Return the (X, Y) coordinate for the center point of the cell that contains the specified text.  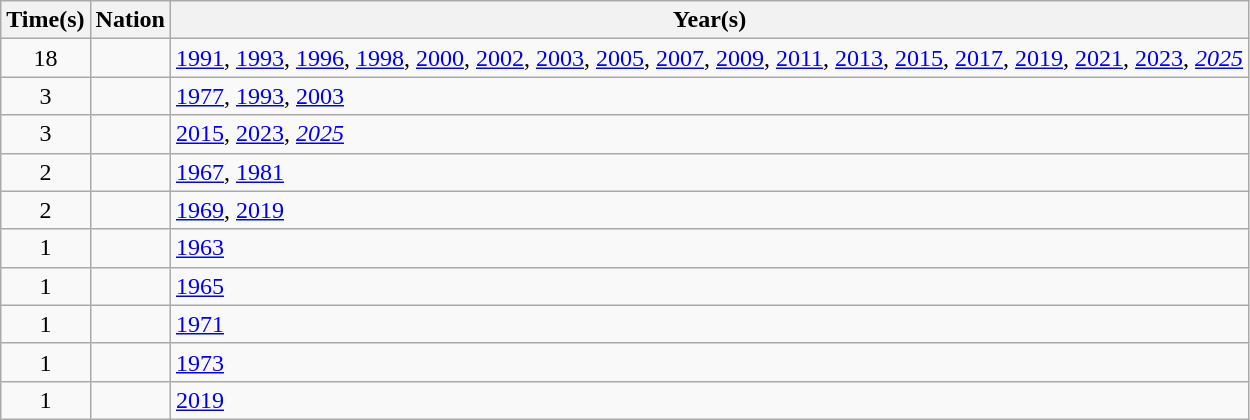
2015, 2023, 2025 (709, 134)
1967, 1981 (709, 172)
2019 (709, 400)
1963 (709, 248)
1971 (709, 324)
1969, 2019 (709, 210)
1965 (709, 286)
1991, 1993, 1996, 1998, 2000, 2002, 2003, 2005, 2007, 2009, 2011, 2013, 2015, 2017, 2019, 2021, 2023, 2025 (709, 58)
Nation (130, 20)
1977, 1993, 2003 (709, 96)
Year(s) (709, 20)
1973 (709, 362)
Time(s) (46, 20)
18 (46, 58)
